For the text-containing cell, return its midpoint in [X, Y] coordinate format. 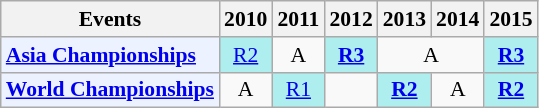
2010 [246, 19]
2015 [510, 19]
2013 [404, 19]
Events [110, 19]
World Championships [110, 90]
R1 [298, 90]
Asia Championships [110, 55]
2014 [458, 19]
2011 [298, 19]
2012 [350, 19]
